Extract the [x, y] coordinate from the center of the cell holding the provided text.  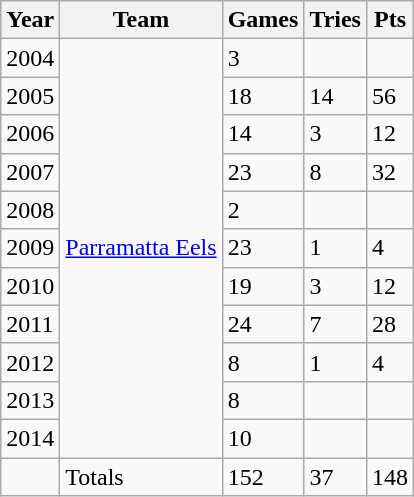
2010 [30, 286]
148 [390, 477]
Pts [390, 20]
56 [390, 96]
2013 [30, 400]
Games [263, 20]
18 [263, 96]
Tries [336, 20]
Team [141, 20]
37 [336, 477]
2014 [30, 438]
2012 [30, 362]
2007 [30, 172]
7 [336, 324]
2006 [30, 134]
2011 [30, 324]
19 [263, 286]
Parramatta Eels [141, 248]
2005 [30, 96]
10 [263, 438]
Year [30, 20]
32 [390, 172]
2009 [30, 248]
152 [263, 477]
2008 [30, 210]
28 [390, 324]
2 [263, 210]
2004 [30, 58]
Totals [141, 477]
24 [263, 324]
